Scan for the cell matching the given text and deliver its [x, y] coordinate at center. 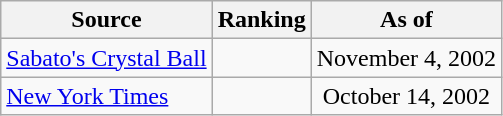
As of [406, 20]
New York Times [106, 96]
Ranking [262, 20]
Source [106, 20]
October 14, 2002 [406, 96]
November 4, 2002 [406, 58]
Sabato's Crystal Ball [106, 58]
